Find where the given text appears and provide that cell's center as (x, y) coordinate. 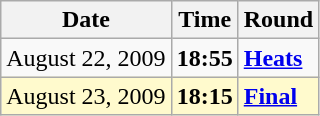
18:55 (204, 58)
Heats (278, 58)
Date (86, 20)
August 23, 2009 (86, 96)
August 22, 2009 (86, 58)
Time (204, 20)
Round (278, 20)
Final (278, 96)
18:15 (204, 96)
